Return [x, y] of the center of cell containing provided text 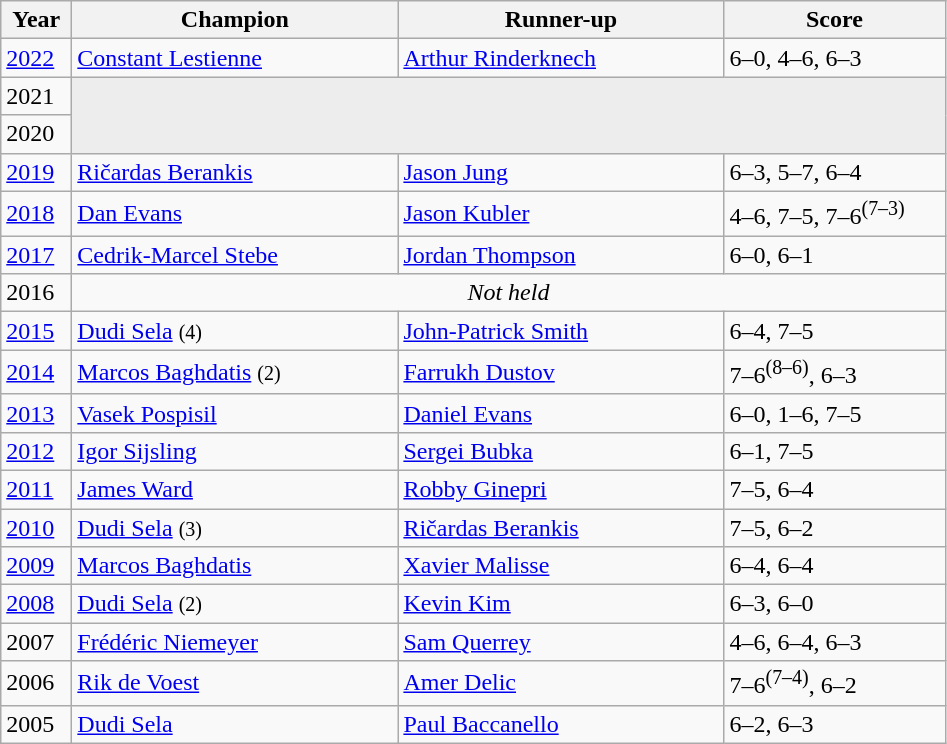
Year [36, 20]
James Ward [235, 489]
2008 [36, 604]
Arthur Rinderknech [561, 58]
Sergei Bubka [561, 451]
Igor Sijsling [235, 451]
Marcos Baghdatis [235, 566]
Dudi Sela [235, 724]
7–6(8–6), 6–3 [834, 372]
4–6, 6–4, 6–3 [834, 642]
7–5, 6–2 [834, 528]
6–0, 6–1 [834, 255]
Vasek Pospisil [235, 413]
Dan Evans [235, 214]
Marcos Baghdatis (2) [235, 372]
7–5, 6–4 [834, 489]
Runner-up [561, 20]
Not held [508, 293]
John-Patrick Smith [561, 331]
2009 [36, 566]
2019 [36, 172]
Robby Ginepri [561, 489]
Daniel Evans [561, 413]
2005 [36, 724]
6–0, 4–6, 6–3 [834, 58]
Paul Baccanello [561, 724]
6–2, 6–3 [834, 724]
Sam Querrey [561, 642]
6–3, 6–0 [834, 604]
Dudi Sela (2) [235, 604]
Xavier Malisse [561, 566]
2020 [36, 134]
2010 [36, 528]
Dudi Sela (4) [235, 331]
2014 [36, 372]
2016 [36, 293]
2015 [36, 331]
6–3, 5–7, 6–4 [834, 172]
7–6(7–4), 6–2 [834, 684]
Kevin Kim [561, 604]
6–0, 1–6, 7–5 [834, 413]
2007 [36, 642]
Amer Delic [561, 684]
6–4, 7–5 [834, 331]
2018 [36, 214]
Farrukh Dustov [561, 372]
2006 [36, 684]
2013 [36, 413]
2021 [36, 96]
2022 [36, 58]
Cedrik-Marcel Stebe [235, 255]
2012 [36, 451]
2011 [36, 489]
Rik de Voest [235, 684]
Constant Lestienne [235, 58]
Jordan Thompson [561, 255]
6–1, 7–5 [834, 451]
4–6, 7–5, 7–6(7–3) [834, 214]
Champion [235, 20]
Score [834, 20]
Frédéric Niemeyer [235, 642]
Jason Jung [561, 172]
6–4, 6–4 [834, 566]
Dudi Sela (3) [235, 528]
2017 [36, 255]
Jason Kubler [561, 214]
